Return [X, Y] of the center of cell containing provided text 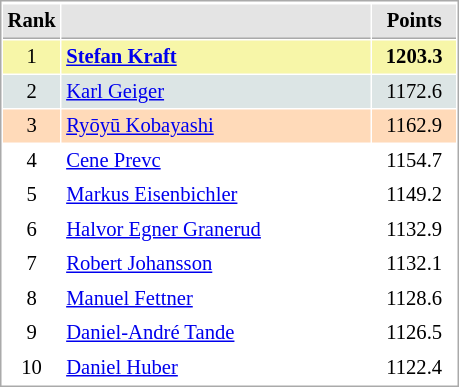
10 [32, 368]
Cene Prevc [216, 160]
Stefan Kraft [216, 56]
Ryōyū Kobayashi [216, 126]
6 [32, 230]
1162.9 [414, 126]
5 [32, 194]
1203.3 [414, 56]
1128.6 [414, 298]
Rank [32, 21]
8 [32, 298]
1132.9 [414, 230]
1149.2 [414, 194]
2 [32, 92]
3 [32, 126]
Daniel-André Tande [216, 332]
1132.1 [414, 264]
Halvor Egner Granerud [216, 230]
Karl Geiger [216, 92]
7 [32, 264]
Markus Eisenbichler [216, 194]
Robert Johansson [216, 264]
1172.6 [414, 92]
Daniel Huber [216, 368]
4 [32, 160]
1154.7 [414, 160]
9 [32, 332]
Manuel Fettner [216, 298]
1 [32, 56]
1126.5 [414, 332]
Points [414, 21]
1122.4 [414, 368]
